From the cell containing the given text, extract its center point as (x, y) coordinate. 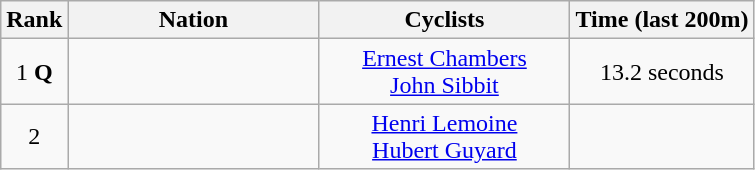
Nation (194, 20)
2 (34, 136)
13.2 seconds (662, 72)
Time (last 200m) (662, 20)
Henri Lemoine Hubert Guyard (444, 136)
Cyclists (444, 20)
1 Q (34, 72)
Ernest Chambers John Sibbit (444, 72)
Rank (34, 20)
